For the text-containing cell, return its midpoint in (X, Y) coordinate format. 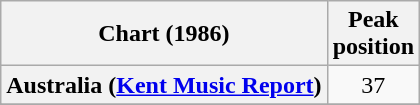
37 (373, 85)
Peakposition (373, 34)
Chart (1986) (164, 34)
Australia (Kent Music Report) (164, 85)
